Locate the cell with the specified text and output its [x, y] center coordinate. 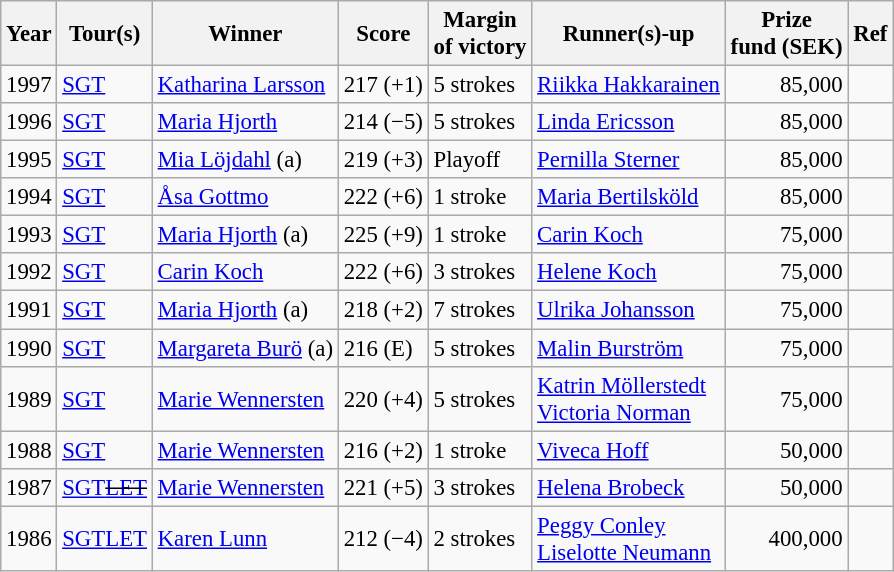
216 (E) [383, 348]
Score [383, 34]
Peggy Conley Liselotte Neumann [628, 538]
214 (−5) [383, 122]
1991 [29, 310]
Ulrika Johansson [628, 310]
1986 [29, 538]
Helene Koch [628, 273]
400,000 [786, 538]
Maria Hjorth [245, 122]
7 strokes [480, 310]
1997 [29, 85]
1989 [29, 398]
1994 [29, 197]
Viveca Hoff [628, 450]
Maria Bertilsköld [628, 197]
1987 [29, 487]
Riikka Hakkarainen [628, 85]
2 strokes [480, 538]
1993 [29, 235]
Malin Burström [628, 348]
Katrin Möllerstedt Victoria Norman [628, 398]
1996 [29, 122]
Winner [245, 34]
219 (+3) [383, 160]
Marginof victory [480, 34]
218 (+2) [383, 310]
Margareta Burö (a) [245, 348]
220 (+4) [383, 398]
221 (+5) [383, 487]
Playoff [480, 160]
Mia Löjdahl (a) [245, 160]
1995 [29, 160]
Linda Ericsson [628, 122]
Tour(s) [104, 34]
Katharina Larsson [245, 85]
Runner(s)-up [628, 34]
Prizefund (SEK) [786, 34]
Ref [870, 34]
Karen Lunn [245, 538]
217 (+1) [383, 85]
225 (+9) [383, 235]
1990 [29, 348]
1992 [29, 273]
212 (−4) [383, 538]
1988 [29, 450]
Helena Brobeck [628, 487]
Pernilla Sterner [628, 160]
Åsa Gottmo [245, 197]
Year [29, 34]
216 (+2) [383, 450]
